Return the (X, Y) coordinate for the center point of the cell that contains the specified text.  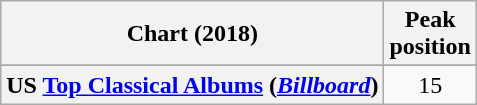
Chart (2018) (192, 34)
US Top Classical Albums (Billboard) (192, 85)
15 (430, 85)
Peakposition (430, 34)
